Output the [X, Y] coordinate of the center of the cell containing the given text.  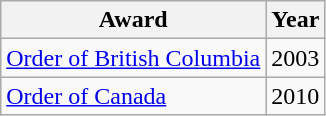
Award [134, 20]
2010 [296, 96]
Order of Canada [134, 96]
2003 [296, 58]
Year [296, 20]
Order of British Columbia [134, 58]
